Provide the [x, y] coordinate of the cell's center where the given text is located.  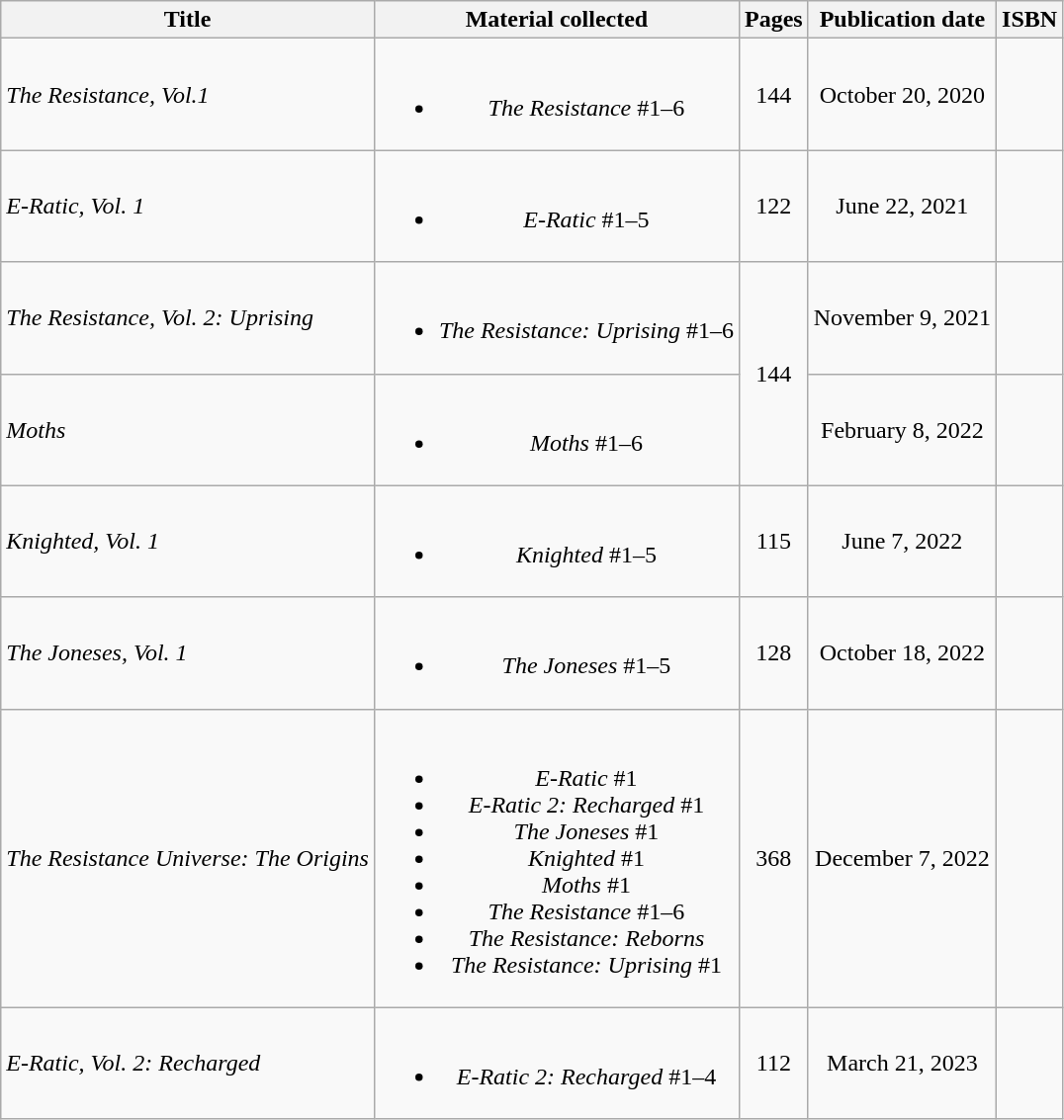
The Resistance, Vol.1 [188, 95]
February 8, 2022 [902, 429]
December 7, 2022 [902, 858]
E-Ratic #1–5 [556, 206]
E-Ratic #1E-Ratic 2: Recharged #1The Joneses #1Knighted #1Moths #1The Resistance #1–6The Resistance: RebornsThe Resistance: Uprising #1 [556, 858]
Knighted #1–5 [556, 542]
The Joneses, Vol. 1 [188, 652]
June 7, 2022 [902, 542]
The Resistance: Uprising #1–6 [556, 318]
The Joneses #1–5 [556, 652]
Publication date [902, 20]
112 [773, 1064]
The Resistance Universe: The Origins [188, 858]
Moths [188, 429]
The Resistance, Vol. 2: Uprising [188, 318]
E-Ratic, Vol. 2: Recharged [188, 1064]
Pages [773, 20]
Knighted, Vol. 1 [188, 542]
122 [773, 206]
368 [773, 858]
128 [773, 652]
ISBN [1030, 20]
Material collected [556, 20]
June 22, 2021 [902, 206]
October 20, 2020 [902, 95]
The Resistance #1–6 [556, 95]
E-Ratic 2: Recharged #1–4 [556, 1064]
E-Ratic, Vol. 1 [188, 206]
Moths #1–6 [556, 429]
November 9, 2021 [902, 318]
Title [188, 20]
October 18, 2022 [902, 652]
115 [773, 542]
March 21, 2023 [902, 1064]
